Search for the cell housing the specified text and yield its (x, y) center coordinate. 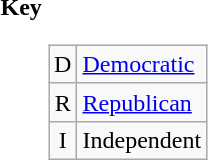
Independent (142, 140)
R (63, 102)
Democratic (142, 64)
I (63, 140)
Republican (142, 102)
D (63, 64)
